Search for the cell housing the specified text and yield its (X, Y) center coordinate. 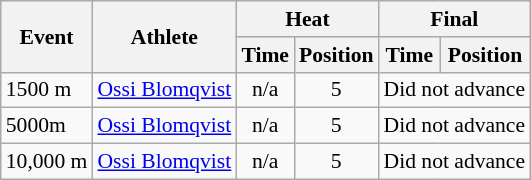
Heat (307, 19)
5000m (47, 126)
Event (47, 36)
Final (455, 19)
Athlete (164, 36)
10,000 m (47, 162)
1500 m (47, 90)
